Return the [x, y] coordinate for the center point of the cell that contains the specified text.  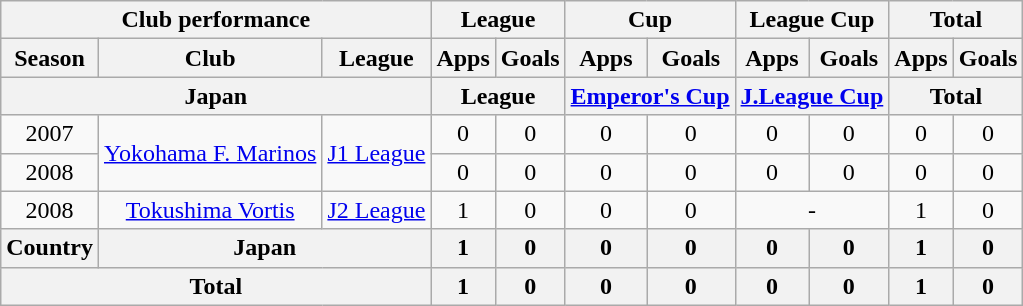
Club [210, 58]
Club performance [216, 20]
J1 League [376, 153]
J.League Cup [812, 96]
Season [50, 58]
Yokohama F. Marinos [210, 153]
Country [50, 248]
J2 League [376, 210]
League Cup [812, 20]
Tokushima Vortis [210, 210]
Cup [650, 20]
Emperor's Cup [650, 96]
- [812, 210]
2007 [50, 134]
